Scan for the cell matching the given text and deliver its (x, y) coordinate at center. 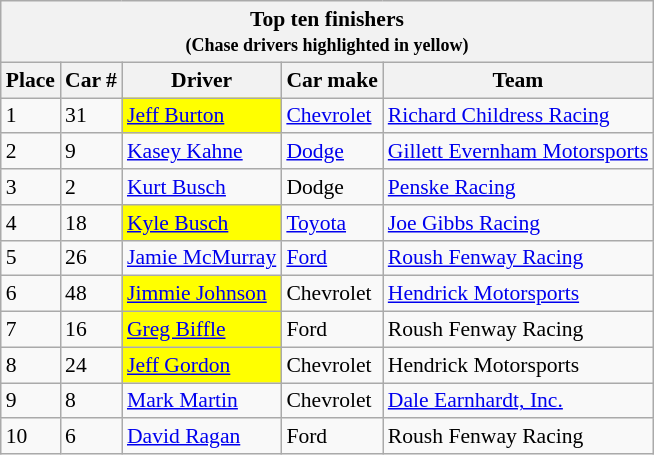
Team (518, 80)
Jamie McMurray (202, 258)
18 (91, 223)
Gillett Evernham Motorsports (518, 152)
Kasey Kahne (202, 152)
Jimmie Johnson (202, 294)
4 (30, 223)
Car # (91, 80)
Car make (332, 80)
16 (91, 330)
Driver (202, 80)
David Ragan (202, 437)
Dale Earnhardt, Inc. (518, 401)
48 (91, 294)
Top ten finishers(Chase drivers highlighted in yellow) (327, 32)
Kurt Busch (202, 187)
Place (30, 80)
Toyota (332, 223)
7 (30, 330)
Jeff Burton (202, 116)
1 (30, 116)
10 (30, 437)
Greg Biffle (202, 330)
26 (91, 258)
31 (91, 116)
5 (30, 258)
Joe Gibbs Racing (518, 223)
Mark Martin (202, 401)
Kyle Busch (202, 223)
3 (30, 187)
Jeff Gordon (202, 365)
24 (91, 365)
Richard Childress Racing (518, 116)
Penske Racing (518, 187)
